Find where the given text appears and provide that cell's center as (X, Y) coordinate. 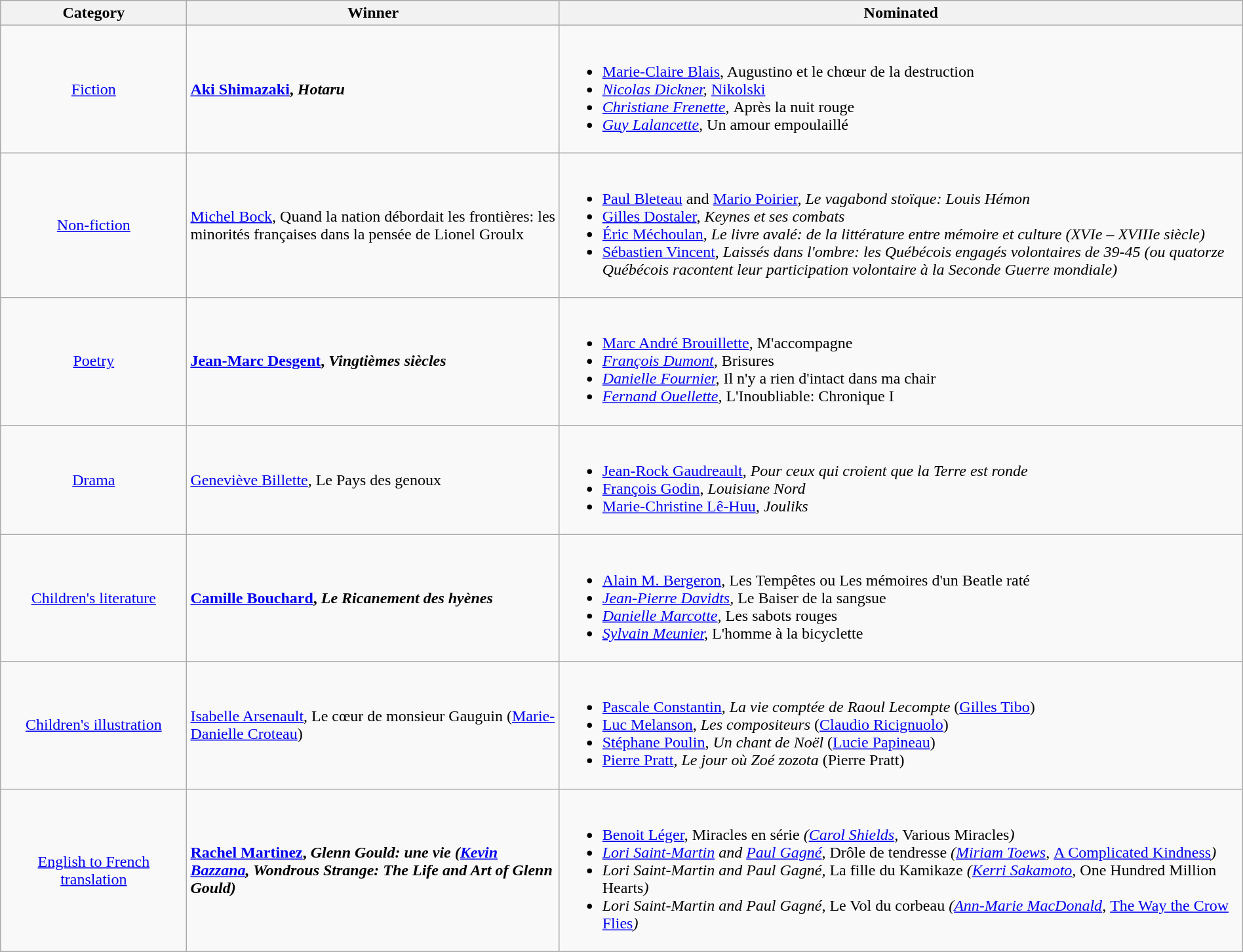
Children's literature (94, 598)
Aki Shimazaki, Hotaru (373, 89)
Jean-Rock Gaudreault, Pour ceux qui croient que la Terre est rondeFrançois Godin, Louisiane NordMarie-Christine Lê-Huu, Jouliks (901, 480)
Drama (94, 480)
Geneviève Billette, Le Pays des genoux (373, 480)
Winner (373, 13)
Non-fiction (94, 226)
Children's illustration (94, 725)
Nominated (901, 13)
Poetry (94, 361)
Category (94, 13)
Jean-Marc Desgent, Vingtièmes siècles (373, 361)
Isabelle Arsenault, Le cœur de monsieur Gauguin (Marie-Danielle Croteau) (373, 725)
Camille Bouchard, Le Ricanement des hyènes (373, 598)
Rachel Martinez, Glenn Gould: une vie (Kevin Bazzana, Wondrous Strange: The Life and Art of Glenn Gould) (373, 870)
English to French translation (94, 870)
Fiction (94, 89)
Michel Bock, Quand la nation débordait les frontières: les minorités françaises dans la pensée de Lionel Groulx (373, 226)
